Pinpoint the cell where the given text exists, returning its [x, y] midpoint coordinate. 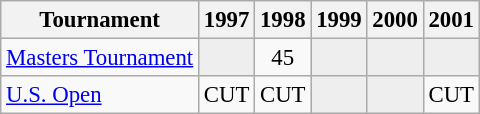
U.S. Open [100, 95]
45 [283, 58]
1999 [339, 20]
2000 [395, 20]
1998 [283, 20]
1997 [227, 20]
Masters Tournament [100, 58]
2001 [451, 20]
Tournament [100, 20]
